Determine the [x, y] coordinate at the center of the cell enclosing the given text.  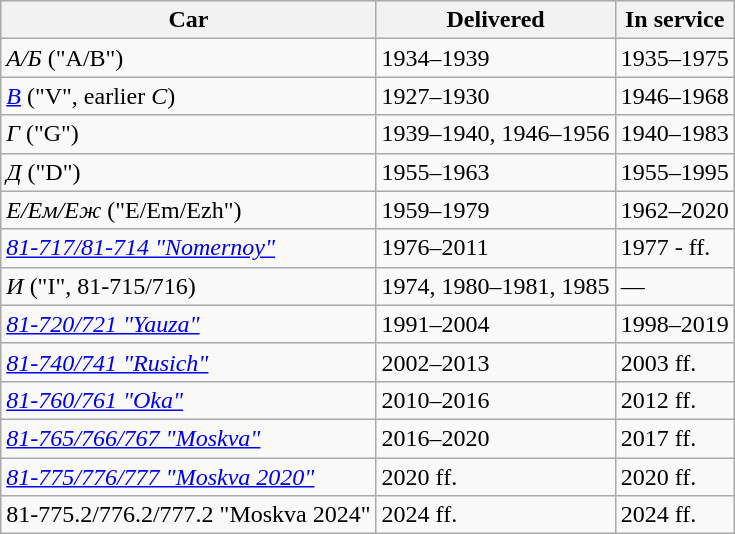
1977 - ff. [674, 248]
81-720/721 "Yauza" [188, 324]
Car [188, 20]
1991–2004 [496, 324]
E/Ем/Еж ("E/Em/Ezh") [188, 210]
1935–1975 [674, 58]
1955–1963 [496, 172]
1927–1930 [496, 96]
2016–2020 [496, 438]
1974, 1980–1981, 1985 [496, 286]
1998–2019 [674, 324]
1962–2020 [674, 210]
81-740/741 "Rusich" [188, 362]
1976–2011 [496, 248]
1939–1940, 1946–1956 [496, 134]
81-765/766/767 "Moskva" [188, 438]
1959–1979 [496, 210]
81-775/776/777 "Moskva 2020" [188, 477]
2017 ff. [674, 438]
А/Б ("A/B") [188, 58]
2012 ff. [674, 400]
Delivered [496, 20]
81-760/761 "Oka" [188, 400]
2010–2016 [496, 400]
И ("I", 81-715/716) [188, 286]
Д ("D") [188, 172]
1955–1995 [674, 172]
81-717/81-714 "Nomernoy" [188, 248]
2003 ff. [674, 362]
1946–1968 [674, 96]
In service [674, 20]
1940–1983 [674, 134]
Г ("G") [188, 134]
— [674, 286]
B ("V", earlier C) [188, 96]
1934–1939 [496, 58]
81-775.2/776.2/777.2 "Moskva 2024" [188, 515]
2002–2013 [496, 362]
